Determine the [X, Y] coordinate at the center of the cell enclosing the given text.  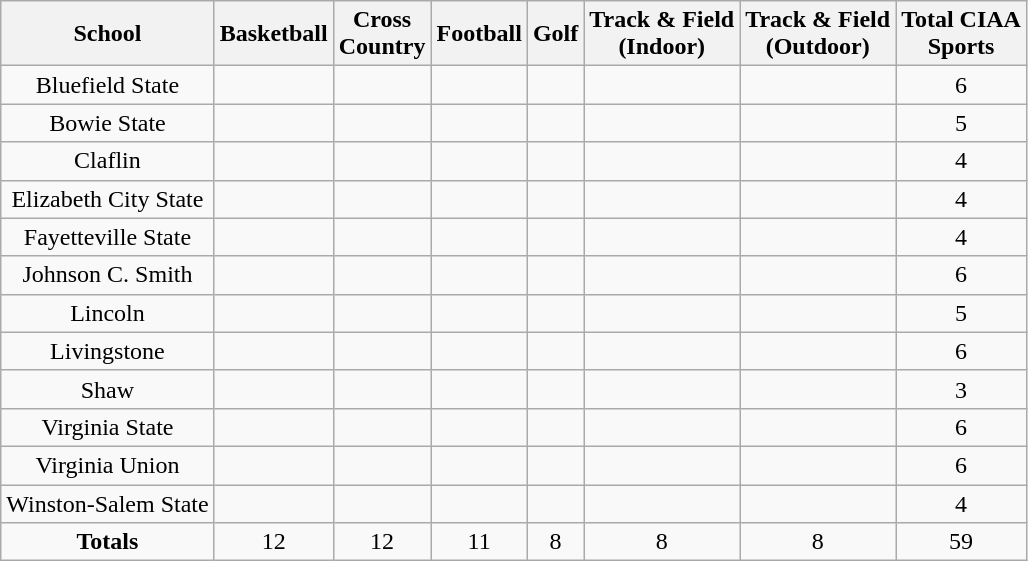
Bowie State [108, 123]
Shaw [108, 389]
Livingstone [108, 351]
School [108, 34]
Winston-Salem State [108, 503]
59 [962, 542]
Golf [555, 34]
11 [479, 542]
CrossCountry [382, 34]
Elizabeth City State [108, 199]
Claflin [108, 161]
Fayetteville State [108, 237]
3 [962, 389]
Track & Field(Outdoor) [818, 34]
Johnson C. Smith [108, 275]
Totals [108, 542]
Track & Field(Indoor) [662, 34]
Basketball [274, 34]
Total CIAASports [962, 34]
Virginia State [108, 427]
Football [479, 34]
Lincoln [108, 313]
Bluefield State [108, 85]
Virginia Union [108, 465]
